Scan for the cell matching the given text and deliver its (X, Y) coordinate at center. 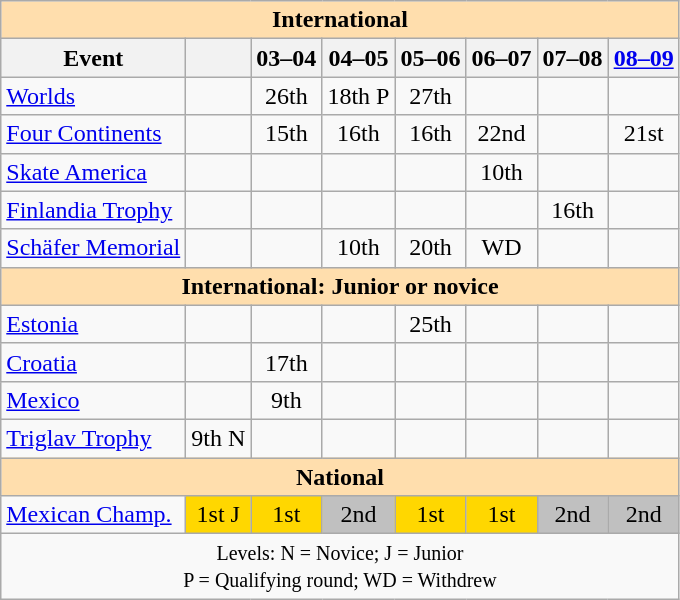
National (340, 477)
17th (286, 362)
26th (286, 96)
08–09 (644, 58)
International (340, 20)
Croatia (94, 362)
Worlds (94, 96)
Skate America (94, 172)
Estonia (94, 324)
06–07 (502, 58)
15th (286, 134)
Finlandia Trophy (94, 210)
05–06 (430, 58)
Mexican Champ. (94, 515)
03–04 (286, 58)
04–05 (358, 58)
21st (644, 134)
International: Junior or novice (340, 286)
Mexico (94, 400)
Levels: N = Novice; J = Junior P = Qualifying round; WD = Withdrew (340, 566)
WD (502, 248)
Triglav Trophy (94, 438)
25th (430, 324)
9th (286, 400)
Schäfer Memorial (94, 248)
1st J (218, 515)
07–08 (572, 58)
Event (94, 58)
9th N (218, 438)
Four Continents (94, 134)
22nd (502, 134)
20th (430, 248)
18th P (358, 96)
27th (430, 96)
